Provide the [x, y] coordinate of the cell's center where the given text is located.  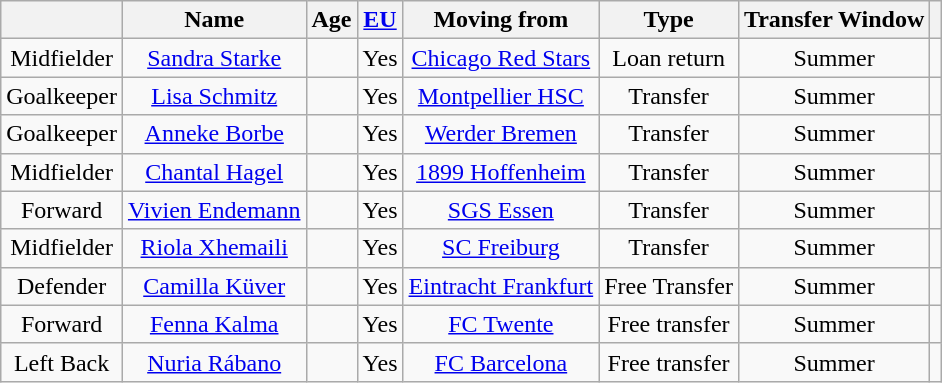
Montpellier HSC [501, 96]
FC Barcelona [501, 362]
Left Back [62, 362]
Free Transfer [669, 286]
Vivien Endemann [214, 210]
Moving from [501, 20]
Sandra Starke [214, 58]
Nuria Rábano [214, 362]
SGS Essen [501, 210]
Werder Bremen [501, 134]
Eintracht Frankfurt [501, 286]
Transfer Window [834, 20]
Chantal Hagel [214, 172]
Lisa Schmitz [214, 96]
FC Twente [501, 324]
Camilla Küver [214, 286]
1899 Hoffenheim [501, 172]
Loan return [669, 58]
Chicago Red Stars [501, 58]
Anneke Borbe [214, 134]
Age [332, 20]
EU [380, 20]
SC Freiburg [501, 248]
Type [669, 20]
Riola Xhemaili [214, 248]
Defender [62, 286]
Name [214, 20]
Fenna Kalma [214, 324]
